Search for the cell housing the specified text and yield its [X, Y] center coordinate. 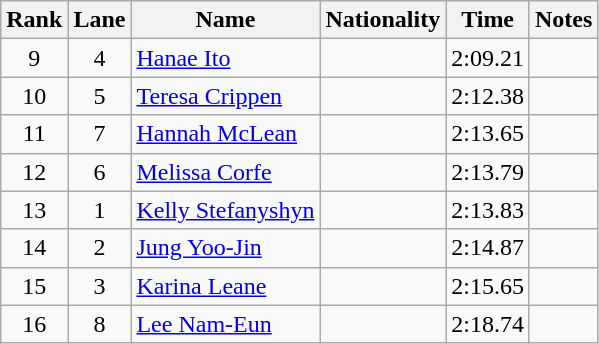
14 [34, 248]
Name [226, 20]
10 [34, 96]
Jung Yoo-Jin [226, 248]
8 [100, 324]
12 [34, 172]
Time [488, 20]
9 [34, 58]
Melissa Corfe [226, 172]
16 [34, 324]
Rank [34, 20]
2:13.79 [488, 172]
2:14.87 [488, 248]
2:12.38 [488, 96]
Kelly Stefanyshyn [226, 210]
Lee Nam-Eun [226, 324]
3 [100, 286]
2:18.74 [488, 324]
4 [100, 58]
1 [100, 210]
Hannah McLean [226, 134]
6 [100, 172]
13 [34, 210]
2:09.21 [488, 58]
7 [100, 134]
15 [34, 286]
2:13.83 [488, 210]
11 [34, 134]
Nationality [383, 20]
Hanae Ito [226, 58]
2 [100, 248]
Lane [100, 20]
Teresa Crippen [226, 96]
Notes [563, 20]
2:15.65 [488, 286]
2:13.65 [488, 134]
5 [100, 96]
Karina Leane [226, 286]
